Output the [X, Y] coordinate of the center of the cell containing the given text.  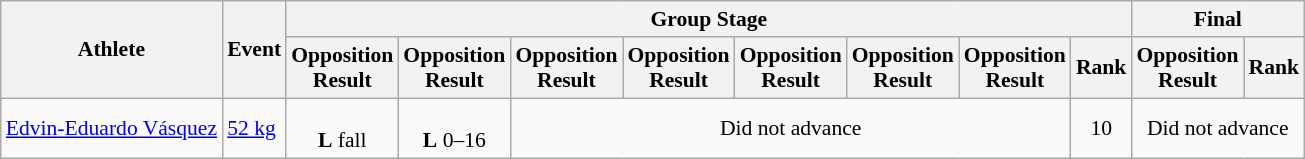
Athlete [112, 50]
L fall [342, 128]
Edvin-Eduardo Vásquez [112, 128]
Group Stage [708, 19]
L 0–16 [454, 128]
Final [1218, 19]
Event [254, 50]
10 [1102, 128]
52 kg [254, 128]
